Return the (X, Y) coordinate for the center point of the cell that contains the specified text.  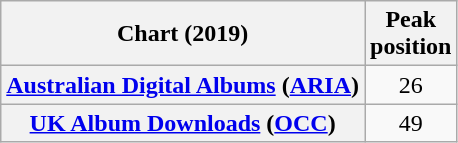
UK Album Downloads (OCC) (183, 123)
Chart (2019) (183, 34)
Australian Digital Albums (ARIA) (183, 85)
49 (411, 123)
Peak position (411, 34)
26 (411, 85)
